Search for the cell housing the specified text and yield its [X, Y] center coordinate. 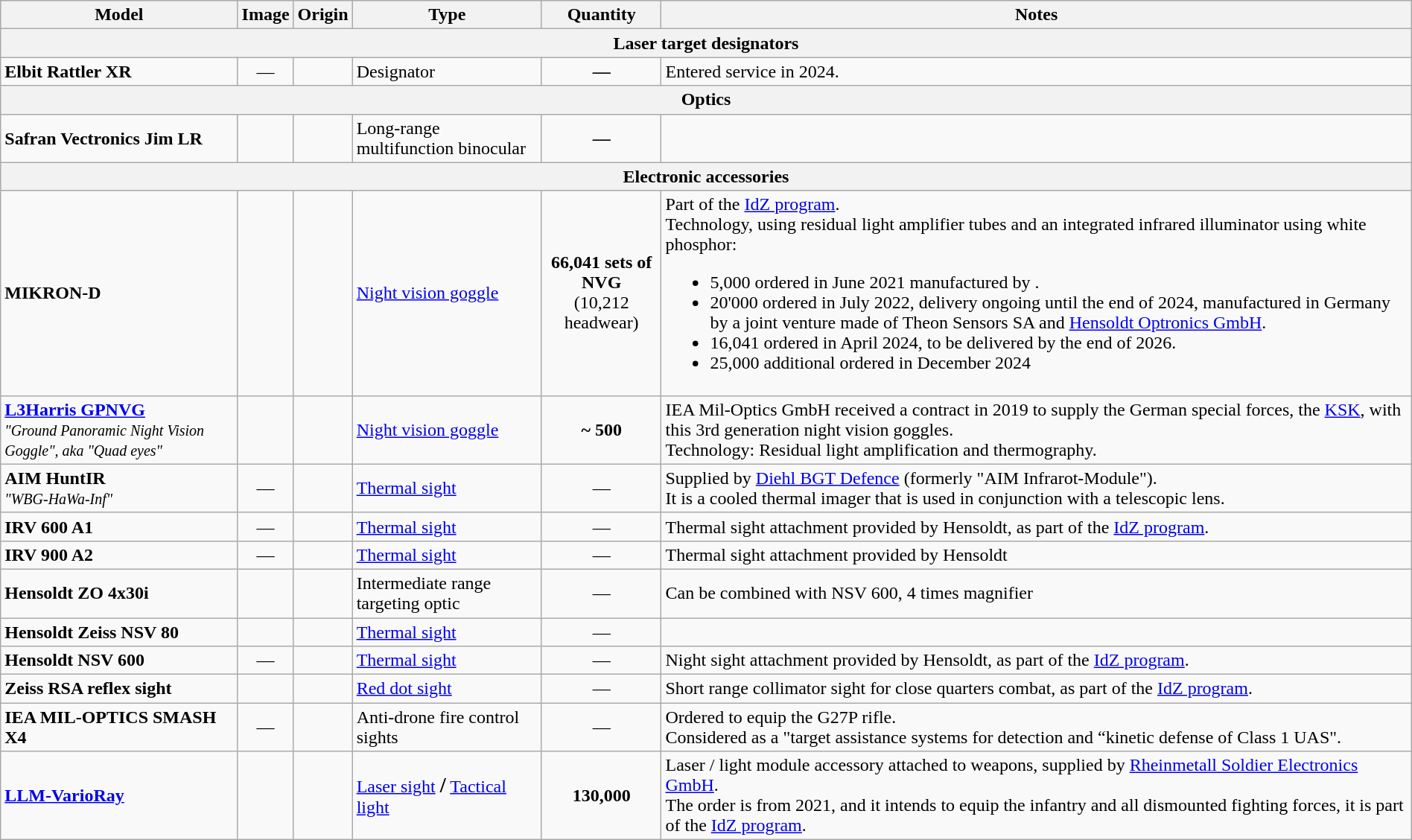
Image [265, 15]
Short range collimator sight for close quarters combat, as part of the IdZ program. [1037, 689]
L3Harris GPNVG"Ground Panoramic Night Vision Goggle", aka "Quad eyes" [119, 430]
Ordered to equip the G27P rifle.Considered as a "target assistance systems for detection and “kinetic defense of Class 1 UAS". [1037, 727]
Hensoldt ZO 4x30i [119, 593]
IRV 900 A2 [119, 555]
Safran Vectronics Jim LR [119, 139]
AIM HuntIR"WBG-HaWa-Inf" [119, 489]
Thermal sight attachment provided by Hensoldt [1037, 555]
66,041 sets of NVG(10,212 headwear) [602, 293]
Origin [323, 15]
Anti-drone fire control sights [447, 727]
Type [447, 15]
Quantity [602, 15]
~ 500 [602, 430]
Zeiss RSA reflex sight [119, 689]
Long-range multifunction binocular [447, 139]
Thermal sight attachment provided by Hensoldt, as part of the IdZ program. [1037, 526]
Night sight attachment provided by Hensoldt, as part of the IdZ program. [1037, 661]
Can be combined with NSV 600, 4 times magnifier [1037, 593]
IRV 600 A1 [119, 526]
Model [119, 15]
Laser sight / Tactical light [447, 795]
Hensoldt NSV 600 [119, 661]
Designator [447, 71]
130,000 [602, 795]
Hensoldt Zeiss NSV 80 [119, 632]
Red dot sight [447, 689]
Electronic accessories [706, 176]
Elbit Rattler XR [119, 71]
Supplied by Diehl BGT Defence (formerly "AIM Infrarot-Module").It is a cooled thermal imager that is used in conjunction with a telescopic lens. [1037, 489]
Laser target designators [706, 43]
LLM-VarioRay [119, 795]
Optics [706, 100]
Entered service in 2024. [1037, 71]
MIKRON-D [119, 293]
Notes [1037, 15]
IEA MIL-OPTICS SMASH X4 [119, 727]
Intermediate range targeting optic [447, 593]
